From the cell containing the given text, extract its center point as [X, Y] coordinate. 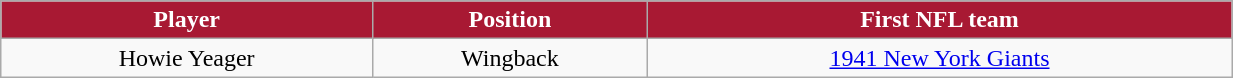
First NFL team [939, 20]
Wingback [510, 58]
Position [510, 20]
Player [187, 20]
Howie Yeager [187, 58]
1941 New York Giants [939, 58]
